Find where the given text appears and provide that cell's center as [X, Y] coordinate. 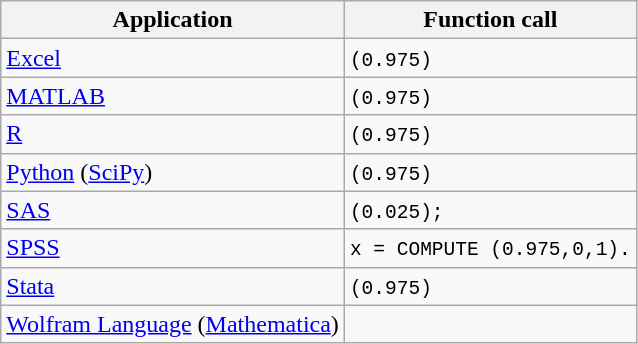
Stata [173, 286]
R [173, 134]
Wolfram Language (Mathematica) [173, 324]
Excel [173, 58]
Python (SciPy) [173, 172]
Application [173, 20]
SPSS [173, 248]
Function call [490, 20]
SAS [173, 210]
MATLAB [173, 96]
(0.025); [490, 210]
x = COMPUTE (0.975,0,1). [490, 248]
